Output the (x, y) coordinate of the center of the cell containing the given text.  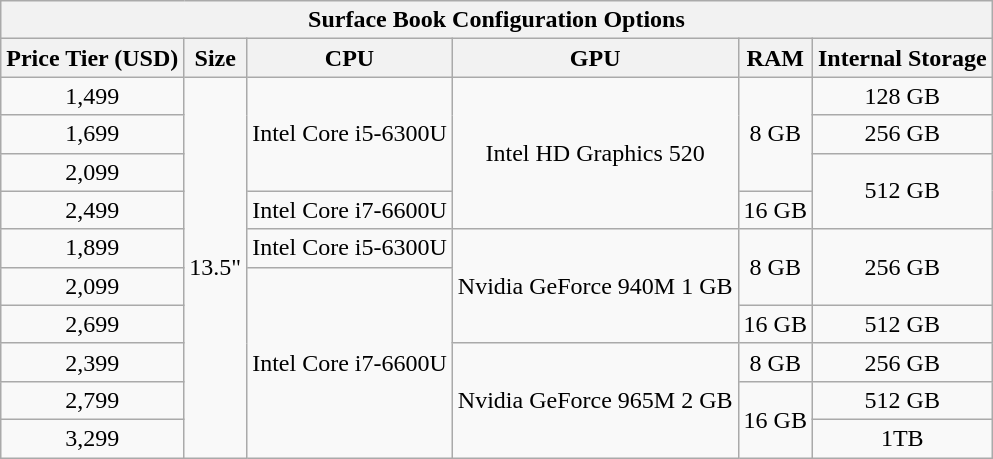
2,499 (92, 210)
GPU (595, 58)
13.5" (216, 268)
Nvidia GeForce 940M 1 GB (595, 286)
3,299 (92, 438)
Nvidia GeForce 965M 2 GB (595, 400)
RAM (775, 58)
2,399 (92, 362)
2,699 (92, 324)
Surface Book Configuration Options (496, 20)
1,699 (92, 134)
1,899 (92, 248)
Size (216, 58)
128 GB (902, 96)
2,799 (92, 400)
Internal Storage (902, 58)
Price Tier (USD) (92, 58)
1,499 (92, 96)
1TB (902, 438)
CPU (350, 58)
Intel HD Graphics 520 (595, 153)
